Detect which cell encompasses the target text, then output its [X, Y] center coordinate. 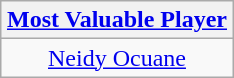
Most Valuable Player [116, 20]
Neidy Ocuane [116, 58]
